Search for the cell housing the specified text and yield its (X, Y) center coordinate. 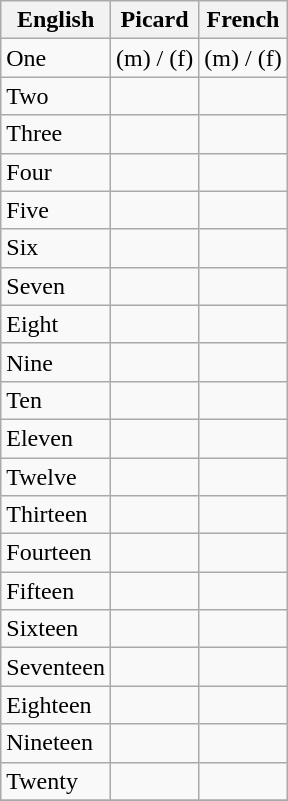
One (56, 58)
Eleven (56, 438)
Eighteen (56, 705)
Nine (56, 362)
English (56, 20)
Fourteen (56, 553)
Fifteen (56, 591)
Thirteen (56, 515)
Ten (56, 400)
Three (56, 134)
Picard (154, 20)
Twelve (56, 477)
Four (56, 172)
Eight (56, 324)
Seven (56, 286)
Two (56, 96)
Seventeen (56, 667)
Six (56, 248)
Sixteen (56, 629)
Five (56, 210)
Nineteen (56, 743)
French (243, 20)
Twenty (56, 781)
